Return the [X, Y] coordinate for the center point of the cell that contains the specified text.  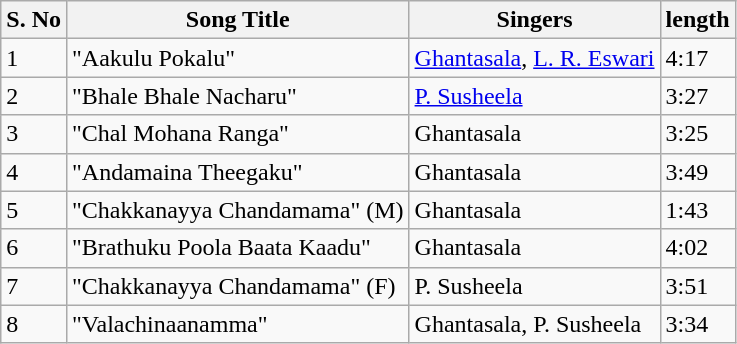
"Andamaina Theegaku" [238, 172]
5 [34, 210]
Ghantasala, L. R. Eswari [534, 58]
"Chal Mohana Ranga" [238, 134]
3:49 [698, 172]
3:34 [698, 324]
Singers [534, 20]
4 [34, 172]
4:17 [698, 58]
6 [34, 248]
8 [34, 324]
7 [34, 286]
"Valachinaanamma" [238, 324]
2 [34, 96]
1:43 [698, 210]
"Chakkanayya Chandamama" (M) [238, 210]
"Brathuku Poola Baata Kaadu" [238, 248]
S. No [34, 20]
Ghantasala, P. Susheela [534, 324]
3 [34, 134]
3:27 [698, 96]
3:51 [698, 286]
"Aakulu Pokalu" [238, 58]
"Bhale Bhale Nacharu" [238, 96]
3:25 [698, 134]
"Chakkanayya Chandamama" (F) [238, 286]
1 [34, 58]
length [698, 20]
4:02 [698, 248]
Song Title [238, 20]
